Extract the [x, y] coordinate from the center of the cell holding the provided text.  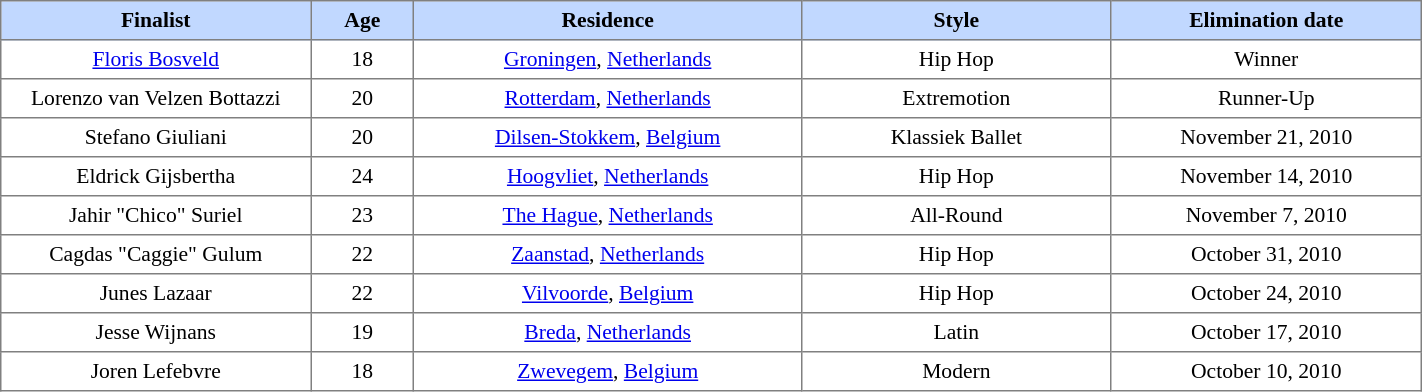
24 [362, 176]
Elimination date [1266, 20]
Stefano Giuliani [156, 138]
23 [362, 216]
Floris Bosveld [156, 60]
October 17, 2010 [1266, 332]
November 7, 2010 [1266, 216]
Junes Lazaar [156, 294]
Vilvoorde, Belgium [608, 294]
Breda, Netherlands [608, 332]
Eldrick Gijsbertha [156, 176]
Age [362, 20]
Style [956, 20]
Jahir "Chico" Suriel [156, 216]
October 31, 2010 [1266, 254]
Zaanstad, Netherlands [608, 254]
Extremotion [956, 98]
October 24, 2010 [1266, 294]
Lorenzo van Velzen Bottazzi [156, 98]
Dilsen-Stokkem, Belgium [608, 138]
Modern [956, 372]
Groningen, Netherlands [608, 60]
Cagdas "Caggie" Gulum [156, 254]
Winner [1266, 60]
All-Round [956, 216]
Runner-Up [1266, 98]
Hoogvliet, Netherlands [608, 176]
Finalist [156, 20]
Residence [608, 20]
November 14, 2010 [1266, 176]
Zwevegem, Belgium [608, 372]
Joren Lefebvre [156, 372]
19 [362, 332]
October 10, 2010 [1266, 372]
Latin [956, 332]
Rotterdam, Netherlands [608, 98]
November 21, 2010 [1266, 138]
Jesse Wijnans [156, 332]
The Hague, Netherlands [608, 216]
Klassiek Ballet [956, 138]
